Extract the [X, Y] coordinate from the center of the cell holding the provided text.  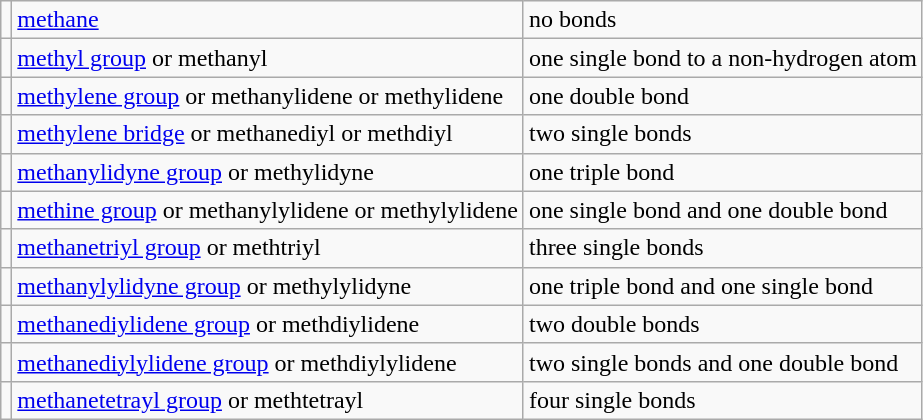
methanylidyne group or methylidyne [268, 172]
one triple bond and one single bond [722, 286]
methine group or methanylylidene or methylylidene [268, 210]
one single bond and one double bond [722, 210]
one triple bond [722, 172]
no bonds [722, 20]
one double bond [722, 96]
methanetriyl group or methtriyl [268, 248]
two double bonds [722, 324]
methanetetrayl group or methtetrayl [268, 400]
one single bond to a non-hydrogen atom [722, 58]
methanediylylidene group or methdiylylidene [268, 362]
methyl group or methanyl [268, 58]
methanediylidene group or methdiylidene [268, 324]
two single bonds [722, 134]
methane [268, 20]
methanylylidyne group or methylylidyne [268, 286]
four single bonds [722, 400]
methylene group or methanylidene or methylidene [268, 96]
methylene bridge or methanediyl or methdiyl [268, 134]
three single bonds [722, 248]
two single bonds and one double bond [722, 362]
